Find where the given text appears and provide that cell's center as [x, y] coordinate. 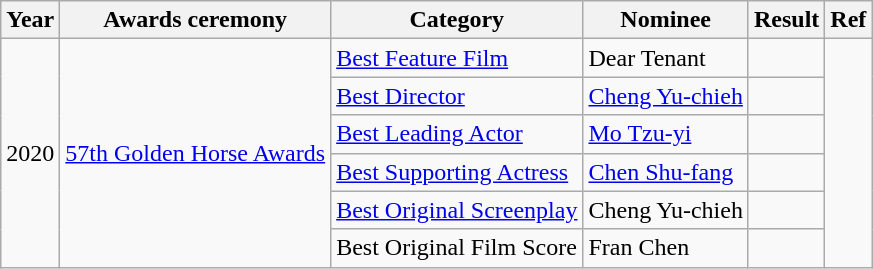
Category [457, 20]
Ref [848, 20]
Result [786, 20]
Best Supporting Actress [457, 172]
Best Original Film Score [457, 248]
Fran Chen [666, 248]
Mo Tzu-yi [666, 134]
Best Leading Actor [457, 134]
Year [30, 20]
2020 [30, 153]
57th Golden Horse Awards [196, 153]
Nominee [666, 20]
Dear Tenant [666, 58]
Best Original Screenplay [457, 210]
Awards ceremony [196, 20]
Chen Shu-fang [666, 172]
Best Feature Film [457, 58]
Best Director [457, 96]
